Pinpoint the cell where the given text exists, returning its [X, Y] midpoint coordinate. 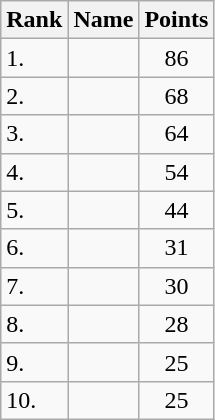
Points [176, 20]
9. [34, 362]
44 [176, 210]
Rank [34, 20]
8. [34, 324]
30 [176, 286]
4. [34, 172]
1. [34, 58]
64 [176, 134]
10. [34, 400]
3. [34, 134]
54 [176, 172]
7. [34, 286]
Name [104, 20]
6. [34, 248]
86 [176, 58]
5. [34, 210]
68 [176, 96]
2. [34, 96]
31 [176, 248]
28 [176, 324]
